Extract the (X, Y) coordinate from the center of the cell holding the provided text.  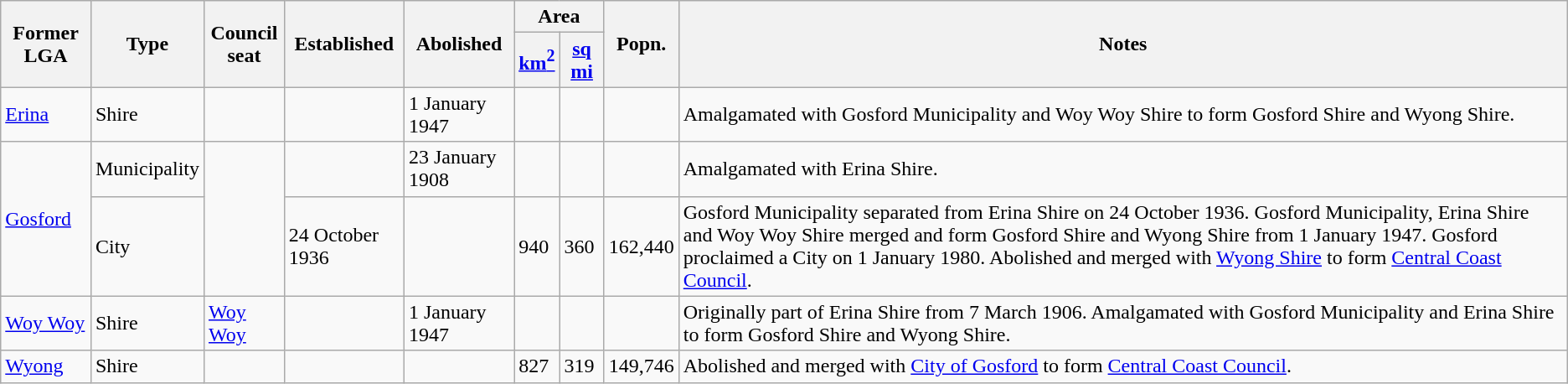
Abolished (459, 44)
827 (537, 366)
162,440 (642, 246)
Established (343, 44)
Gosford (46, 219)
149,746 (642, 366)
24 October 1936 (343, 246)
Type (147, 44)
sq mi (581, 60)
360 (581, 246)
Area (560, 17)
Former LGA (46, 44)
Notes (1122, 44)
319 (581, 366)
23 January 1908 (459, 169)
Amalgamated with Gosford Municipality and Woy Woy Shire to form Gosford Shire and Wyong Shire. (1122, 114)
Originally part of Erina Shire from 7 March 1906. Amalgamated with Gosford Municipality and Erina Shire to form Gosford Shire and Wyong Shire. (1122, 324)
Erina (46, 114)
Amalgamated with Erina Shire. (1122, 169)
Popn. (642, 44)
Abolished and merged with City of Gosford to form Central Coast Council. (1122, 366)
City (147, 246)
km2 (537, 60)
Wyong (46, 366)
Municipality (147, 169)
Councilseat (245, 44)
940 (537, 246)
